Return the (X, Y) coordinate for the center point of the cell that contains the specified text.  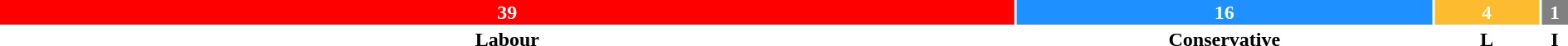
4 (1487, 12)
16 (1225, 12)
1 (1555, 12)
39 (508, 12)
